Identify which cell holds the provided text, then report its [x, y] central coordinate. 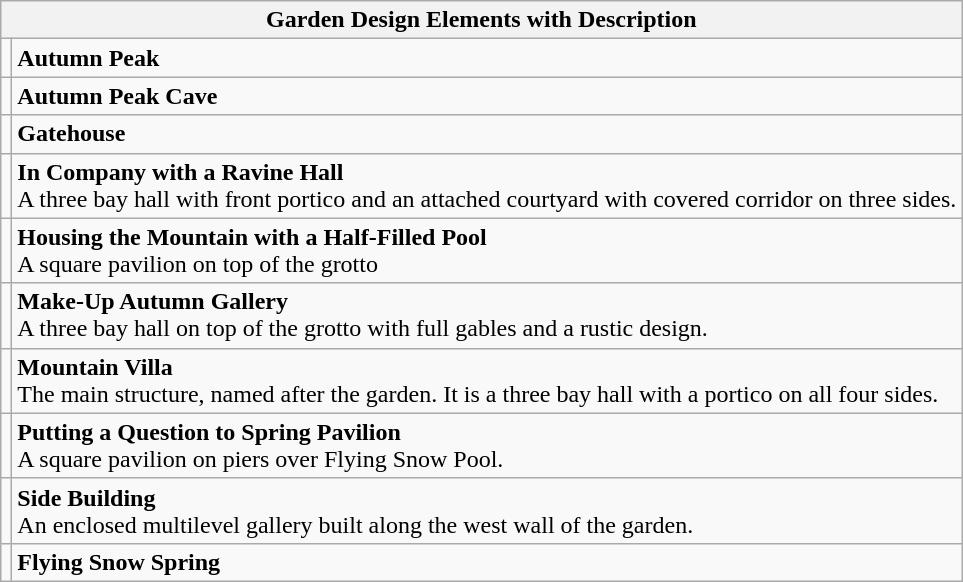
Mountain VillaThe main structure, named after the garden. It is a three bay hall with a portico on all four sides. [487, 380]
Autumn Peak Cave [487, 96]
Garden Design Elements with Description [482, 20]
Autumn Peak [487, 58]
Gatehouse [487, 134]
Housing the Mountain with a Half-Filled PoolA square pavilion on top of the grotto [487, 250]
Putting a Question to Spring PavilionA square pavilion on piers over Flying Snow Pool. [487, 446]
In Company with a Ravine HallA three bay hall with front portico and an attached courtyard with covered corridor on three sides. [487, 186]
Side BuildingAn enclosed multilevel gallery built along the west wall of the garden. [487, 510]
Make-Up Autumn GalleryA three bay hall on top of the grotto with full gables and a rustic design. [487, 316]
Flying Snow Spring [487, 562]
